Identify which cell holds the provided text, then report its [x, y] central coordinate. 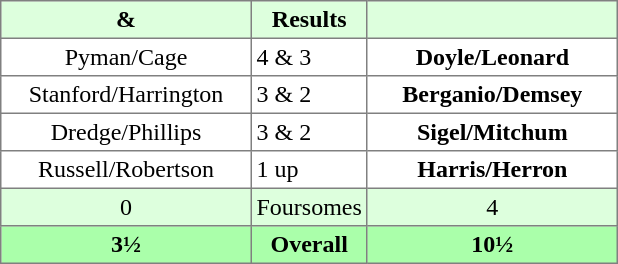
10½ [492, 245]
Foursomes [309, 207]
Results [309, 20]
4 & 3 [309, 57]
Pyman/Cage [126, 57]
1 up [309, 170]
4 [492, 207]
Russell/Robertson [126, 170]
Overall [309, 245]
& [126, 20]
Dredge/Phillips [126, 132]
Stanford/Harrington [126, 95]
3½ [126, 245]
Sigel/Mitchum [492, 132]
Doyle/Leonard [492, 57]
Berganio/Demsey [492, 95]
0 [126, 207]
Harris/Herron [492, 170]
